For the text-containing cell, return its midpoint in (X, Y) coordinate format. 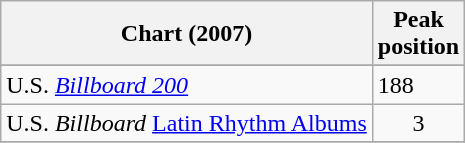
188 (418, 85)
3 (418, 123)
U.S. Billboard 200 (187, 85)
Chart (2007) (187, 34)
Peakposition (418, 34)
U.S. Billboard Latin Rhythm Albums (187, 123)
